Find where the given text appears and provide that cell's center as [X, Y] coordinate. 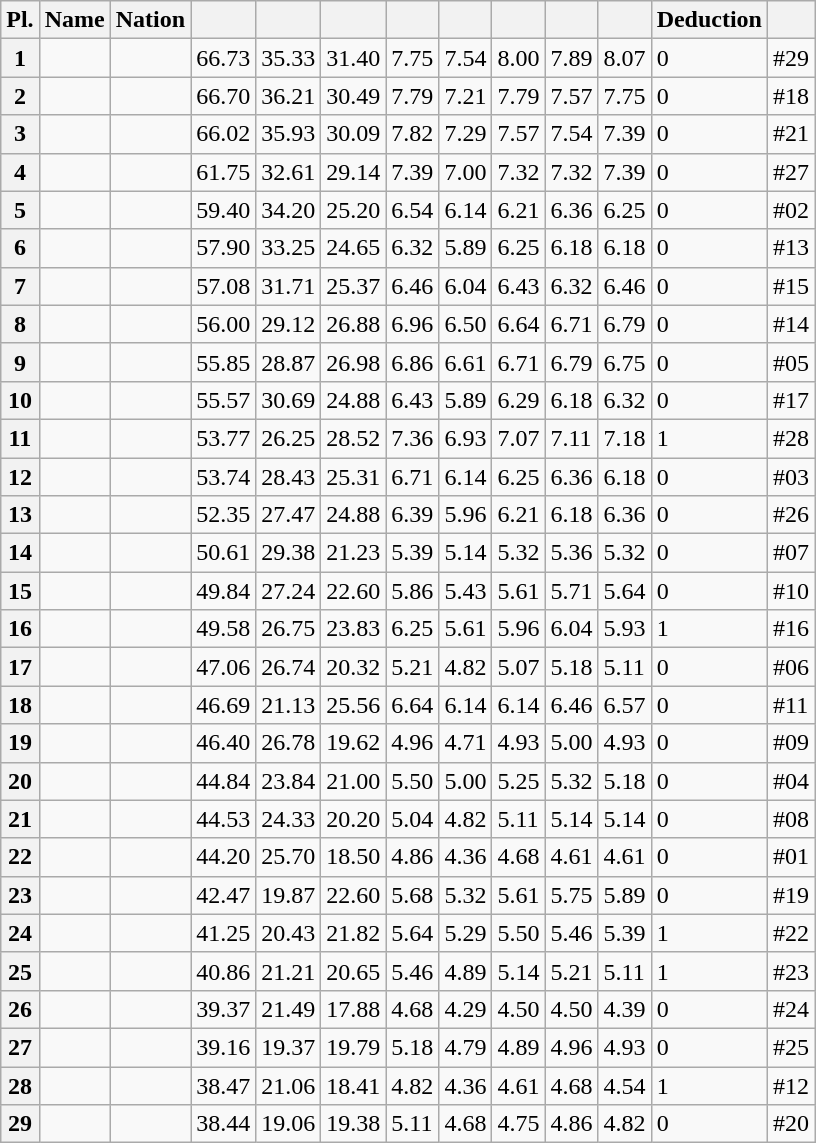
5.36 [572, 553]
11 [20, 438]
#27 [792, 172]
38.47 [224, 1085]
Name [74, 20]
5.71 [572, 591]
19.79 [354, 1047]
25.56 [354, 705]
4.39 [624, 1009]
53.77 [224, 438]
Nation [150, 20]
25.31 [354, 477]
6.96 [412, 324]
46.69 [224, 705]
Deduction [709, 20]
20.32 [354, 667]
#20 [792, 1124]
15 [20, 591]
6.29 [518, 400]
#08 [792, 819]
59.40 [224, 210]
7.21 [466, 96]
22 [20, 857]
25 [20, 971]
57.08 [224, 286]
#06 [792, 667]
44.53 [224, 819]
4 [20, 172]
39.16 [224, 1047]
24.65 [354, 248]
28 [20, 1085]
27.24 [288, 591]
46.40 [224, 743]
6.50 [466, 324]
#24 [792, 1009]
35.93 [288, 134]
27 [20, 1047]
19.62 [354, 743]
6.93 [466, 438]
57.90 [224, 248]
31.71 [288, 286]
Pl. [20, 20]
#01 [792, 857]
30.49 [354, 96]
#11 [792, 705]
19.37 [288, 1047]
21.82 [354, 933]
19 [20, 743]
21.21 [288, 971]
25.37 [354, 286]
7.00 [466, 172]
6.86 [412, 362]
7.18 [624, 438]
10 [20, 400]
44.84 [224, 781]
30.09 [354, 134]
55.85 [224, 362]
26.74 [288, 667]
27.47 [288, 515]
23.83 [354, 629]
7 [20, 286]
#18 [792, 96]
6.39 [412, 515]
26.25 [288, 438]
53.74 [224, 477]
4.79 [466, 1047]
#22 [792, 933]
23 [20, 895]
#15 [792, 286]
13 [20, 515]
24.33 [288, 819]
42.47 [224, 895]
3 [20, 134]
23.84 [288, 781]
12 [20, 477]
66.73 [224, 58]
4.54 [624, 1085]
5.75 [572, 895]
40.86 [224, 971]
5.25 [518, 781]
#17 [792, 400]
21.13 [288, 705]
56.00 [224, 324]
26.78 [288, 743]
47.06 [224, 667]
25.20 [354, 210]
#10 [792, 591]
4.29 [466, 1009]
50.61 [224, 553]
19.38 [354, 1124]
18.41 [354, 1085]
9 [20, 362]
26.75 [288, 629]
17.88 [354, 1009]
29.14 [354, 172]
31.40 [354, 58]
5.68 [412, 895]
21.49 [288, 1009]
55.57 [224, 400]
18 [20, 705]
8.00 [518, 58]
7.82 [412, 134]
7.89 [572, 58]
52.35 [224, 515]
28.52 [354, 438]
66.02 [224, 134]
21.23 [354, 553]
6 [20, 248]
6.75 [624, 362]
#25 [792, 1047]
#23 [792, 971]
#16 [792, 629]
33.25 [288, 248]
26.88 [354, 324]
6.54 [412, 210]
#04 [792, 781]
#26 [792, 515]
36.21 [288, 96]
#13 [792, 248]
44.20 [224, 857]
34.20 [288, 210]
41.25 [224, 933]
7.36 [412, 438]
29 [20, 1124]
26 [20, 1009]
#28 [792, 438]
32.61 [288, 172]
#03 [792, 477]
5.04 [412, 819]
4.75 [518, 1124]
66.70 [224, 96]
25.70 [288, 857]
5.29 [466, 933]
14 [20, 553]
8 [20, 324]
6.61 [466, 362]
2 [20, 96]
#29 [792, 58]
7.29 [466, 134]
38.44 [224, 1124]
19.87 [288, 895]
5.07 [518, 667]
49.58 [224, 629]
5 [20, 210]
20.43 [288, 933]
#09 [792, 743]
4.71 [466, 743]
24 [20, 933]
61.75 [224, 172]
16 [20, 629]
39.37 [224, 1009]
5.86 [412, 591]
20 [20, 781]
8.07 [624, 58]
#12 [792, 1085]
20.20 [354, 819]
18.50 [354, 857]
35.33 [288, 58]
29.12 [288, 324]
20.65 [354, 971]
#21 [792, 134]
#14 [792, 324]
#07 [792, 553]
49.84 [224, 591]
17 [20, 667]
30.69 [288, 400]
19.06 [288, 1124]
#02 [792, 210]
21 [20, 819]
6.57 [624, 705]
28.87 [288, 362]
#05 [792, 362]
26.98 [354, 362]
21.06 [288, 1085]
28.43 [288, 477]
5.43 [466, 591]
29.38 [288, 553]
21.00 [354, 781]
5.93 [624, 629]
#19 [792, 895]
7.07 [518, 438]
7.11 [572, 438]
